From the cell containing the given text, extract its center point as (x, y) coordinate. 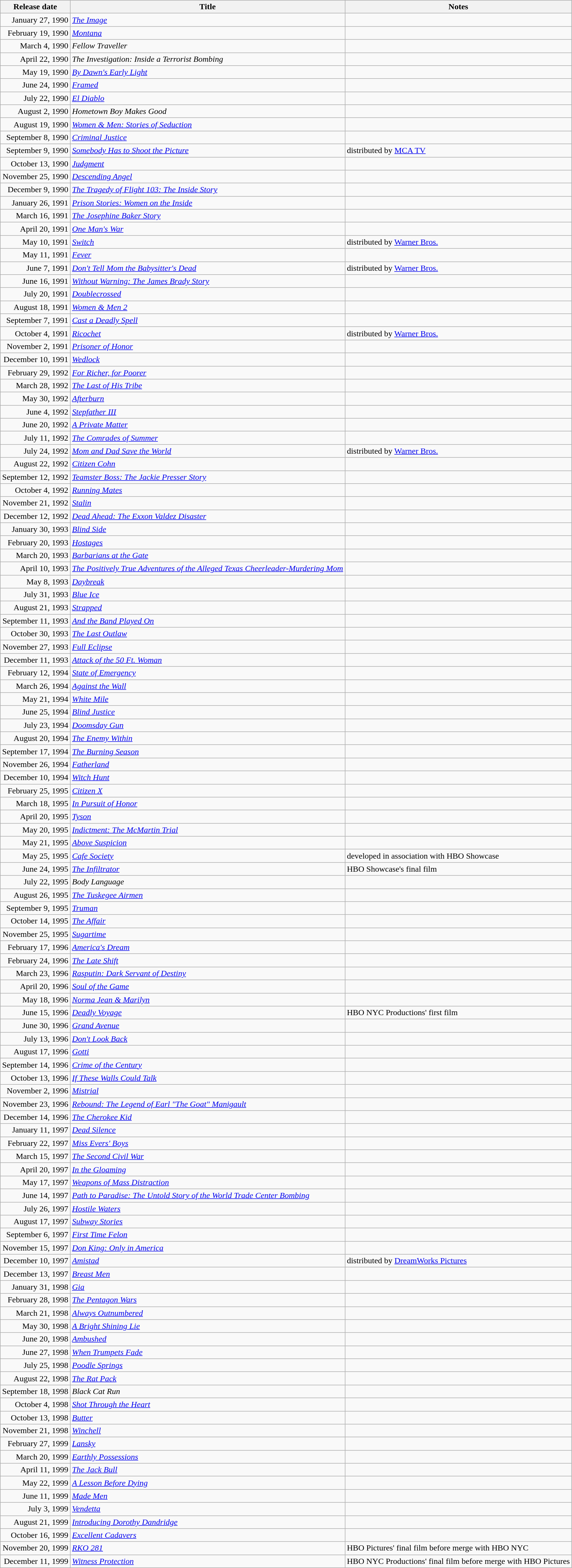
By Dawn's Early Light (207, 72)
Norma Jean & Marilyn (207, 1000)
October 4, 1991 (35, 333)
Fever (207, 255)
February 17, 1996 (35, 947)
Framed (207, 85)
March 4, 1990 (35, 46)
Grand Avenue (207, 1026)
Excellent Cadavers (207, 1535)
November 21, 1992 (35, 503)
March 28, 1992 (35, 386)
Doublecrossed (207, 294)
Above Suspicion (207, 843)
Prisoner of Honor (207, 346)
Against the Wall (207, 686)
August 2, 1990 (35, 111)
February 27, 1999 (35, 1444)
May 25, 1995 (35, 856)
June 20, 1998 (35, 1339)
May 21, 1995 (35, 843)
December 10, 1997 (35, 1261)
The Cherokee Kid (207, 1117)
Hostages (207, 542)
October 30, 1993 (35, 634)
November 25, 1995 (35, 934)
September 12, 1992 (35, 477)
February 28, 1998 (35, 1300)
Mom and Dad Save the World (207, 451)
March 16, 1991 (35, 216)
July 24, 1992 (35, 451)
Dead Ahead: The Exxon Valdez Disaster (207, 516)
April 11, 1999 (35, 1470)
Hometown Boy Makes Good (207, 111)
In Pursuit of Honor (207, 804)
Indictment: The McMartin Trial (207, 830)
July 13, 1996 (35, 1039)
The Last Outlaw (207, 634)
Descending Angel (207, 177)
February 12, 1994 (35, 673)
November 26, 1994 (35, 764)
Doomsday Gun (207, 725)
Stalin (207, 503)
December 10, 1991 (35, 359)
The Image (207, 20)
December 12, 1992 (35, 516)
Montana (207, 33)
August 21, 1999 (35, 1522)
July 23, 1994 (35, 725)
Somebody Has to Shoot the Picture (207, 150)
March 23, 1996 (35, 973)
Don't Tell Mom the Babysitter's Dead (207, 268)
If These Walls Could Talk (207, 1078)
June 16, 1991 (35, 281)
June 7, 1991 (35, 268)
Butter (207, 1418)
State of Emergency (207, 673)
August 26, 1995 (35, 895)
One Man's War (207, 229)
February 22, 1997 (35, 1143)
Hostile Waters (207, 1208)
Daybreak (207, 582)
August 22, 1998 (35, 1378)
May 21, 1994 (35, 699)
The Tragedy of Flight 103: The Inside Story (207, 190)
Blue Ice (207, 595)
April 20, 1995 (35, 817)
Witch Hunt (207, 777)
distributed by DreamWorks Pictures (458, 1261)
August 17, 1997 (35, 1222)
May 17, 1997 (35, 1182)
The Investigation: Inside a Terrorist Bombing (207, 59)
September 6, 1997 (35, 1235)
For Richer, for Poorer (207, 372)
distributed by MCA TV (458, 150)
December 11, 1999 (35, 1561)
September 9, 1990 (35, 150)
America's Dream (207, 947)
May 30, 1998 (35, 1326)
December 13, 1997 (35, 1274)
March 20, 1993 (35, 555)
Rebound: The Legend of Earl "The Goat" Manigault (207, 1104)
November 2, 1991 (35, 346)
Blind Side (207, 529)
The Josephine Baker Story (207, 216)
When Trumpets Fade (207, 1352)
January 11, 1997 (35, 1130)
The Comrades of Summer (207, 438)
May 11, 1991 (35, 255)
August 19, 1990 (35, 124)
Cafe Society (207, 856)
October 14, 1995 (35, 921)
The Jack Bull (207, 1470)
September 9, 1995 (35, 908)
RKO 281 (207, 1548)
The Affair (207, 921)
June 4, 1992 (35, 412)
February 29, 1992 (35, 372)
January 31, 1998 (35, 1287)
The Infiltrator (207, 869)
Women & Men: Stories of Seduction (207, 124)
Running Mates (207, 490)
November 20, 1999 (35, 1548)
Mistrial (207, 1091)
Citizen Cohn (207, 464)
September 18, 1998 (35, 1391)
Miss Evers' Boys (207, 1143)
May 18, 1996 (35, 1000)
June 25, 1994 (35, 712)
The Positively True Adventures of the Alleged Texas Cheerleader-Murdering Mom (207, 568)
Cast a Deadly Spell (207, 320)
Made Men (207, 1496)
June 20, 1992 (35, 425)
June 24, 1995 (35, 869)
June 15, 1996 (35, 1013)
Title (207, 7)
Full Eclipse (207, 647)
The Tuskegee Airmen (207, 895)
The Second Civil War (207, 1156)
developed in association with HBO Showcase (458, 856)
September 7, 1991 (35, 320)
Vendetta (207, 1509)
Citizen X (207, 790)
March 26, 1994 (35, 686)
Gia (207, 1287)
Barbarians at the Gate (207, 555)
Sugartime (207, 934)
January 26, 1991 (35, 203)
Fatherland (207, 764)
June 27, 1998 (35, 1352)
September 14, 1996 (35, 1065)
July 25, 1998 (35, 1365)
November 23, 1996 (35, 1104)
July 31, 1993 (35, 595)
January 27, 1990 (35, 20)
November 25, 1990 (35, 177)
Attack of the 50 Ft. Woman (207, 660)
May 20, 1995 (35, 830)
Switch (207, 242)
Subway Stories (207, 1222)
June 14, 1997 (35, 1195)
September 8, 1990 (35, 137)
October 13, 1998 (35, 1418)
February 24, 1996 (35, 960)
Stepfather III (207, 412)
Amistad (207, 1261)
Ambushed (207, 1339)
Afterburn (207, 399)
Strapped (207, 608)
September 17, 1994 (35, 751)
Teamster Boss: The Jackie Presser Story (207, 477)
Prison Stories: Women on the Inside (207, 203)
August 17, 1996 (35, 1052)
July 22, 1990 (35, 98)
A Lesson Before Dying (207, 1483)
Wedlock (207, 359)
November 27, 1993 (35, 647)
Fellow Traveller (207, 46)
April 20, 1991 (35, 229)
March 20, 1999 (35, 1457)
June 30, 1996 (35, 1026)
Truman (207, 908)
April 10, 1993 (35, 568)
Shot Through the Heart (207, 1404)
November 15, 1997 (35, 1248)
The Enemy Within (207, 738)
July 20, 1991 (35, 294)
Criminal Justice (207, 137)
Dead Silence (207, 1130)
October 16, 1999 (35, 1535)
The Rat Pack (207, 1378)
August 21, 1993 (35, 608)
December 11, 1993 (35, 660)
Gotti (207, 1052)
In the Gloaming (207, 1169)
February 20, 1993 (35, 542)
May 30, 1992 (35, 399)
Body Language (207, 882)
Deadly Voyage (207, 1013)
February 25, 1995 (35, 790)
December 10, 1994 (35, 777)
Rasputin: Dark Servant of Destiny (207, 973)
November 21, 1998 (35, 1431)
April 20, 1996 (35, 986)
Breast Men (207, 1274)
September 11, 1993 (35, 621)
February 19, 1990 (35, 33)
White Mile (207, 699)
December 14, 1996 (35, 1117)
January 30, 1993 (35, 529)
May 22, 1999 (35, 1483)
October 13, 1990 (35, 164)
HBO Pictures' final film before merge with HBO NYC (458, 1548)
Earthly Possessions (207, 1457)
March 21, 1998 (35, 1313)
El Diablo (207, 98)
The Last of His Tribe (207, 386)
Release date (35, 7)
November 2, 1996 (35, 1091)
October 13, 1996 (35, 1078)
Black Cat Run (207, 1391)
HBO Showcase's final film (458, 869)
Notes (458, 7)
Judgment (207, 164)
August 18, 1991 (35, 307)
Ricochet (207, 333)
Crime of the Century (207, 1065)
December 9, 1990 (35, 190)
July 22, 1995 (35, 882)
May 10, 1991 (35, 242)
Women & Men 2 (207, 307)
Path to Paradise: The Untold Story of the World Trade Center Bombing (207, 1195)
HBO NYC Productions' final film before merge with HBO Pictures (458, 1561)
July 11, 1992 (35, 438)
Poodle Springs (207, 1365)
April 22, 1990 (35, 59)
August 20, 1994 (35, 738)
Without Warning: The James Brady Story (207, 281)
May 8, 1993 (35, 582)
October 4, 1998 (35, 1404)
May 19, 1990 (35, 72)
Tyson (207, 817)
August 22, 1992 (35, 464)
June 24, 1990 (35, 85)
Introducing Dorothy Dandridge (207, 1522)
July 3, 1999 (35, 1509)
Soul of the Game (207, 986)
Lansky (207, 1444)
Witness Protection (207, 1561)
The Late Shift (207, 960)
April 20, 1997 (35, 1169)
July 26, 1997 (35, 1208)
First Time Felon (207, 1235)
Always Outnumbered (207, 1313)
HBO NYC Productions' first film (458, 1013)
Blind Justice (207, 712)
June 11, 1999 (35, 1496)
Don King: Only in America (207, 1248)
Winchell (207, 1431)
The Burning Season (207, 751)
Don't Look Back (207, 1039)
A Bright Shining Lie (207, 1326)
October 4, 1992 (35, 490)
March 15, 1997 (35, 1156)
A Private Matter (207, 425)
Weapons of Mass Distraction (207, 1182)
And the Band Played On (207, 621)
The Pentagon Wars (207, 1300)
March 18, 1995 (35, 804)
